Provide the [X, Y] coordinate of the cell's center where the given text is located.  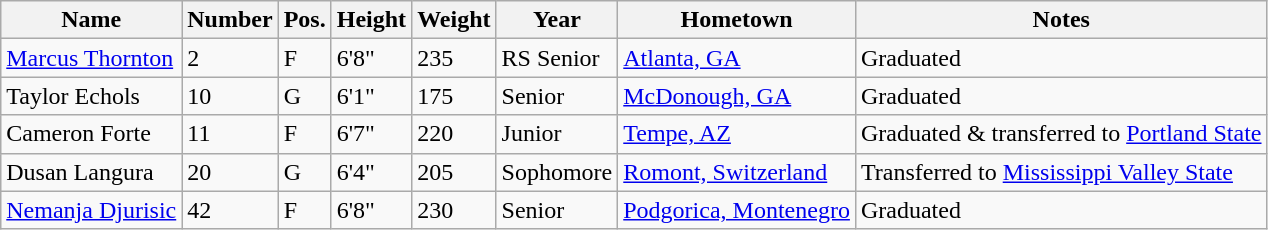
Number [230, 20]
11 [230, 134]
2 [230, 58]
Sophomore [557, 172]
6'4" [371, 172]
Height [371, 20]
6'1" [371, 96]
McDonough, GA [737, 96]
Tempe, AZ [737, 134]
Taylor Echols [92, 96]
42 [230, 210]
Hometown [737, 20]
Nemanja Djurisic [92, 210]
Podgorica, Montenegro [737, 210]
Junior [557, 134]
Year [557, 20]
Notes [1061, 20]
20 [230, 172]
235 [454, 58]
Weight [454, 20]
6'7" [371, 134]
Name [92, 20]
Atlanta, GA [737, 58]
Romont, Switzerland [737, 172]
Marcus Thornton [92, 58]
Cameron Forte [92, 134]
10 [230, 96]
230 [454, 210]
Pos. [304, 20]
175 [454, 96]
205 [454, 172]
Transferred to Mississippi Valley State [1061, 172]
Dusan Langura [92, 172]
RS Senior [557, 58]
220 [454, 134]
Graduated & transferred to Portland State [1061, 134]
